For the text-containing cell, return its midpoint in (x, y) coordinate format. 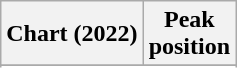
Chart (2022) (72, 34)
Peakposition (189, 34)
